Extract the [X, Y] coordinate from the center of the cell holding the provided text.  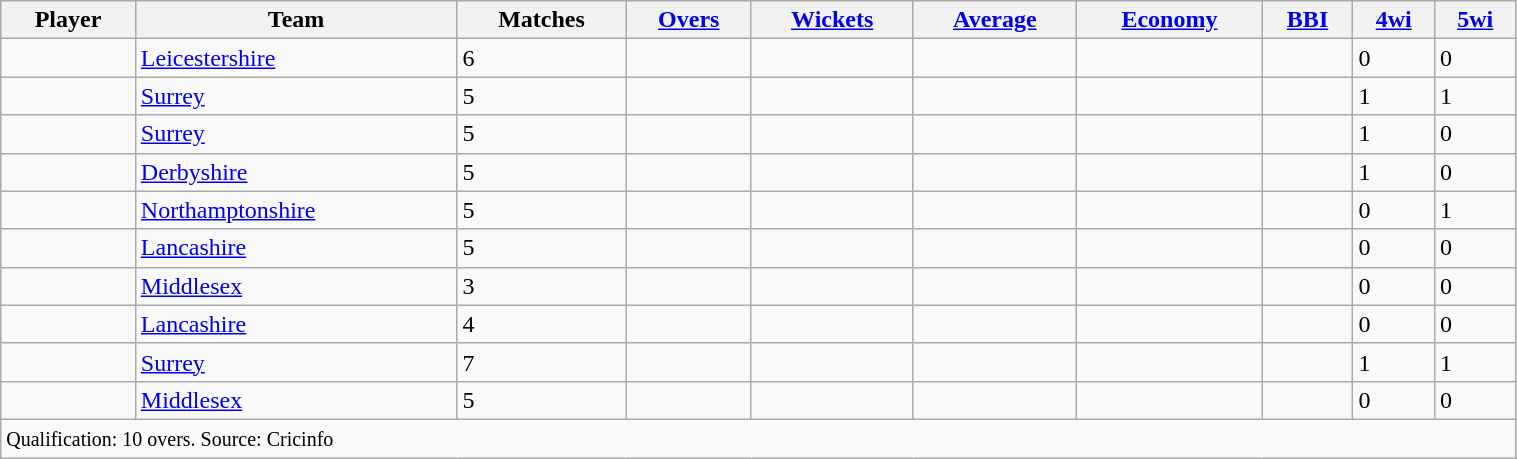
Qualification: 10 overs. Source: Cricinfo [758, 438]
Overs [688, 20]
Leicestershire [296, 58]
5wi [1475, 20]
Economy [1170, 20]
Derbyshire [296, 172]
Matches [542, 20]
7 [542, 362]
BBI [1308, 20]
4 [542, 324]
6 [542, 58]
Northamptonshire [296, 210]
Player [68, 20]
3 [542, 286]
Wickets [832, 20]
4wi [1394, 20]
Average [995, 20]
Team [296, 20]
